Find where the given text appears and provide that cell's center as [x, y] coordinate. 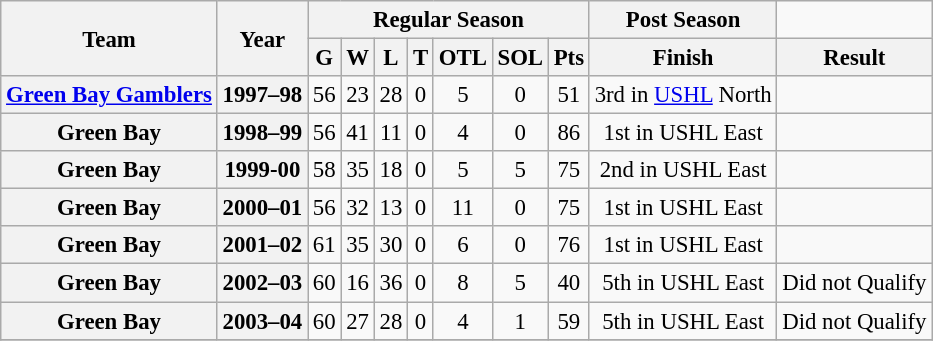
8 [462, 283]
2000–01 [262, 208]
2001–02 [262, 245]
Finish [683, 58]
Year [262, 38]
SOL [520, 58]
13 [390, 208]
18 [390, 170]
6 [462, 245]
76 [568, 245]
41 [358, 133]
1997–98 [262, 95]
61 [324, 245]
Pts [568, 58]
Green Bay Gamblers [109, 95]
40 [568, 283]
2nd in USHL East [683, 170]
32 [358, 208]
51 [568, 95]
1998–99 [262, 133]
Result [854, 58]
G [324, 58]
3rd in USHL North [683, 95]
86 [568, 133]
1999-00 [262, 170]
T [421, 58]
59 [568, 321]
30 [390, 245]
2002–03 [262, 283]
2003–04 [262, 321]
58 [324, 170]
OTL [462, 58]
L [390, 58]
36 [390, 283]
Team [109, 38]
1 [520, 321]
23 [358, 95]
W [358, 58]
27 [358, 321]
Regular Season [449, 20]
Post Season [683, 20]
16 [358, 283]
